Provide the [X, Y] coordinate of the cell's center where the given text is located.  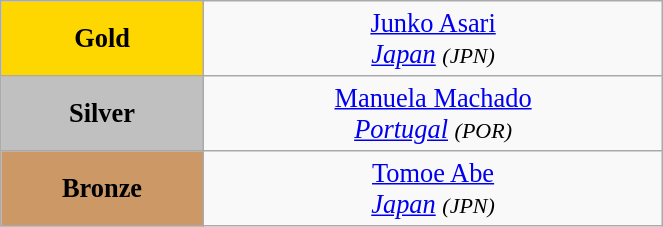
Manuela MachadoPortugal (POR) [433, 112]
Junko AsariJapan (JPN) [433, 38]
Bronze [102, 188]
Gold [102, 38]
Silver [102, 112]
Tomoe AbeJapan (JPN) [433, 188]
